Detect which cell encompasses the target text, then output its [x, y] center coordinate. 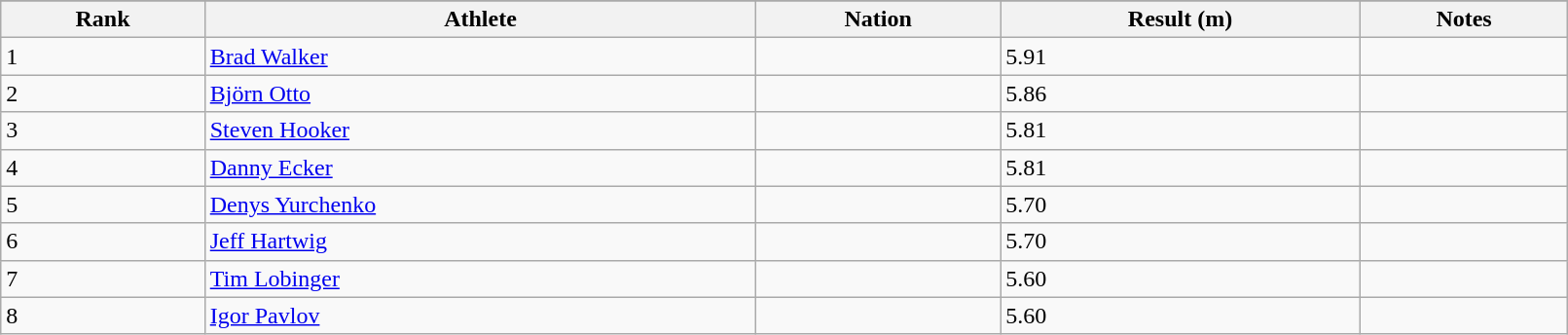
Result (m) [1181, 19]
8 [103, 316]
Igor Pavlov [481, 316]
Danny Ecker [481, 167]
Björn Otto [481, 93]
Jeff Hartwig [481, 242]
2 [103, 93]
1 [103, 56]
Nation [878, 19]
Brad Walker [481, 56]
5.91 [1181, 56]
Rank [103, 19]
7 [103, 279]
Denys Yurchenko [481, 205]
Athlete [481, 19]
Tim Lobinger [481, 279]
3 [103, 130]
4 [103, 167]
Steven Hooker [481, 130]
6 [103, 242]
5 [103, 205]
Notes [1464, 19]
5.86 [1181, 93]
